Determine the [X, Y] coordinate at the center of the cell enclosing the given text.  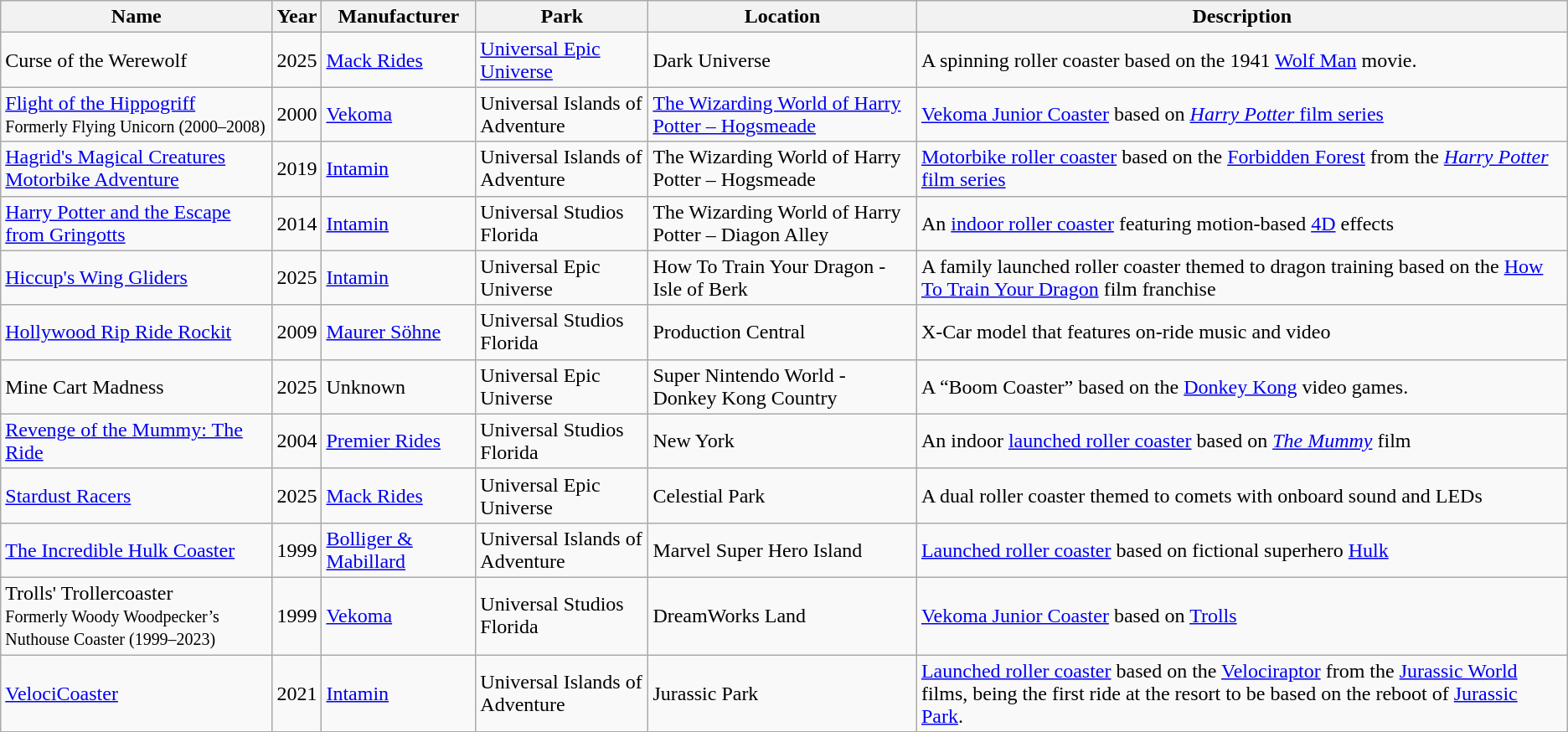
Vekoma Junior Coaster based on Trolls [1241, 616]
2000 [297, 114]
A family launched roller coaster themed to dragon training based on the How To Train Your Dragon film franchise [1241, 278]
Park [562, 17]
2014 [297, 223]
Hiccup's Wing Gliders [137, 278]
Year [297, 17]
Mine Cart Madness [137, 387]
Maurer Söhne [399, 332]
VelociCoaster [137, 693]
Trolls' TrollercoasterFormerly Woody Woodpecker’s Nuthouse Coaster (1999–2023) [137, 616]
DreamWorks Land [782, 616]
The Incredible Hulk Coaster [137, 549]
Bolliger & Mabillard [399, 549]
Manufacturer [399, 17]
A spinning roller coaster based on the 1941 Wolf Man movie. [1241, 60]
Vekoma Junior Coaster based on Harry Potter film series [1241, 114]
An indoor launched roller coaster based on The Mummy film [1241, 441]
2004 [297, 441]
Revenge of the Mummy: The Ride [137, 441]
Unknown [399, 387]
An indoor roller coaster featuring motion-based 4D effects [1241, 223]
Marvel Super Hero Island [782, 549]
Description [1241, 17]
Dark Universe [782, 60]
Jurassic Park [782, 693]
Motorbike roller coaster based on the Forbidden Forest from the Harry Potter film series [1241, 169]
Launched roller coaster based on fictional superhero Hulk [1241, 549]
Celestial Park [782, 496]
Name [137, 17]
New York [782, 441]
2019 [297, 169]
Hollywood Rip Ride Rockit [137, 332]
A dual roller coaster themed to comets with onboard sound and LEDs [1241, 496]
Flight of the HippogriffFormerly Flying Unicorn (2000–2008) [137, 114]
A “Boom Coaster” based on the Donkey Kong video games. [1241, 387]
Stardust Racers [137, 496]
Super Nintendo World - Donkey Kong Country [782, 387]
Production Central [782, 332]
Location [782, 17]
Curse of the Werewolf [137, 60]
The Wizarding World of Harry Potter – Diagon Alley [782, 223]
Hagrid's Magical Creatures Motorbike Adventure [137, 169]
2021 [297, 693]
Harry Potter and the Escape from Gringotts [137, 223]
2009 [297, 332]
How To Train Your Dragon - Isle of Berk [782, 278]
X-Car model that features on-ride music and video [1241, 332]
Premier Rides [399, 441]
